Output the (X, Y) coordinate of the center of the cell containing the given text.  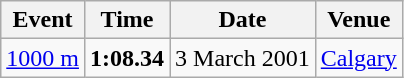
Calgary (358, 58)
3 March 2001 (243, 58)
1000 m (43, 58)
1:08.34 (126, 58)
Time (126, 20)
Event (43, 20)
Venue (358, 20)
Date (243, 20)
